Provide the [x, y] coordinate of the cell's center where the given text is located.  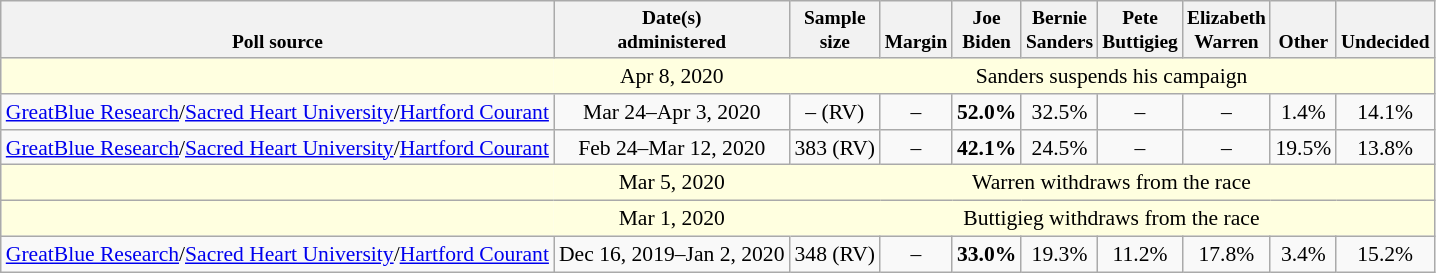
383 (RV) [836, 148]
52.0% [986, 112]
BernieSanders [1059, 30]
13.8% [1385, 148]
Warren withdraws from the race [1112, 183]
Mar 5, 2020 [672, 183]
32.5% [1059, 112]
Undecided [1385, 30]
11.2% [1140, 254]
Date(s)administered [672, 30]
Apr 8, 2020 [672, 76]
1.4% [1303, 112]
19.3% [1059, 254]
Buttigieg withdraws from the race [1112, 219]
Feb 24–Mar 12, 2020 [672, 148]
17.8% [1226, 254]
ElizabethWarren [1226, 30]
14.1% [1385, 112]
Mar 24–Apr 3, 2020 [672, 112]
33.0% [986, 254]
JoeBiden [986, 30]
PeteButtigieg [1140, 30]
Mar 1, 2020 [672, 219]
Poll source [278, 30]
Margin [916, 30]
348 (RV) [836, 254]
15.2% [1385, 254]
42.1% [986, 148]
Sanders suspends his campaign [1112, 76]
Dec 16, 2019–Jan 2, 2020 [672, 254]
3.4% [1303, 254]
– (RV) [836, 112]
19.5% [1303, 148]
24.5% [1059, 148]
Samplesize [836, 30]
Other [1303, 30]
